Detect which cell encompasses the target text, then output its [X, Y] center coordinate. 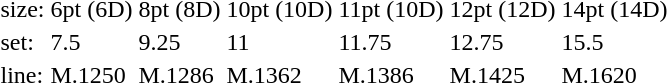
11.75 [391, 42]
7.5 [92, 42]
9.25 [180, 42]
12.75 [502, 42]
11 [280, 42]
